Locate the cell with the specified text and output its (X, Y) center coordinate. 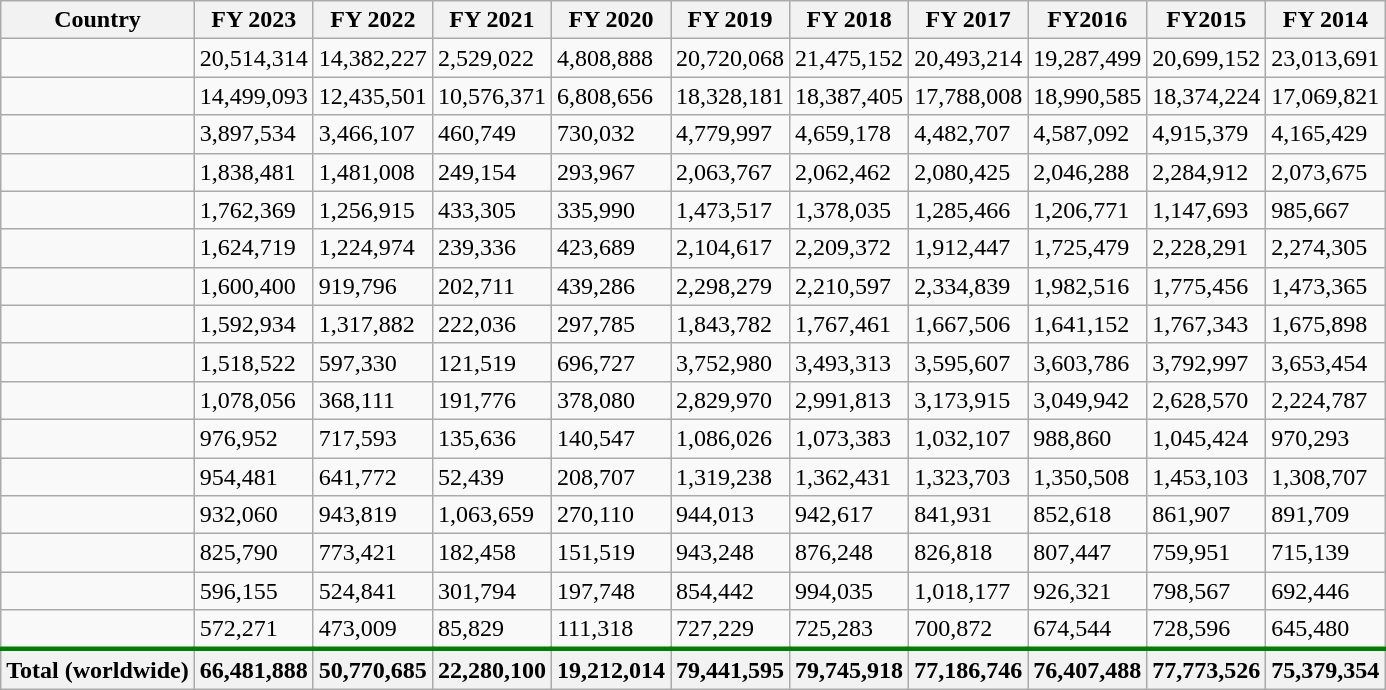
FY 2014 (1326, 20)
1,675,898 (1326, 324)
4,587,092 (1088, 134)
FY 2023 (254, 20)
970,293 (1326, 438)
17,788,008 (968, 96)
460,749 (492, 134)
1,308,707 (1326, 477)
18,328,181 (730, 96)
14,382,227 (372, 58)
976,952 (254, 438)
3,752,980 (730, 362)
994,035 (850, 591)
FY 2019 (730, 20)
23,013,691 (1326, 58)
2,209,372 (850, 248)
378,080 (610, 400)
2,210,597 (850, 286)
988,860 (1088, 438)
2,046,288 (1088, 172)
727,229 (730, 630)
151,519 (610, 553)
572,271 (254, 630)
1,453,103 (1206, 477)
728,596 (1206, 630)
2,104,617 (730, 248)
2,529,022 (492, 58)
954,481 (254, 477)
943,819 (372, 515)
692,446 (1326, 591)
1,350,508 (1088, 477)
1,667,506 (968, 324)
852,618 (1088, 515)
1,224,974 (372, 248)
66,481,888 (254, 669)
433,305 (492, 210)
597,330 (372, 362)
4,808,888 (610, 58)
826,818 (968, 553)
2,829,970 (730, 400)
20,720,068 (730, 58)
Total (worldwide) (98, 669)
293,967 (610, 172)
773,421 (372, 553)
730,032 (610, 134)
14,499,093 (254, 96)
3,897,534 (254, 134)
1,063,659 (492, 515)
1,725,479 (1088, 248)
3,466,107 (372, 134)
182,458 (492, 553)
717,593 (372, 438)
1,641,152 (1088, 324)
1,912,447 (968, 248)
19,287,499 (1088, 58)
700,872 (968, 630)
20,699,152 (1206, 58)
674,544 (1088, 630)
4,165,429 (1326, 134)
18,990,585 (1088, 96)
1,147,693 (1206, 210)
1,032,107 (968, 438)
FY 2021 (492, 20)
1,285,466 (968, 210)
3,173,915 (968, 400)
85,829 (492, 630)
439,286 (610, 286)
111,318 (610, 630)
825,790 (254, 553)
79,441,595 (730, 669)
841,931 (968, 515)
1,317,882 (372, 324)
423,689 (610, 248)
2,334,839 (968, 286)
222,036 (492, 324)
1,473,517 (730, 210)
3,049,942 (1088, 400)
3,653,454 (1326, 362)
2,224,787 (1326, 400)
FY 2020 (610, 20)
2,228,291 (1206, 248)
79,745,918 (850, 669)
641,772 (372, 477)
270,110 (610, 515)
1,086,026 (730, 438)
77,773,526 (1206, 669)
1,982,516 (1088, 286)
368,111 (372, 400)
4,779,997 (730, 134)
1,045,424 (1206, 438)
1,767,461 (850, 324)
10,576,371 (492, 96)
76,407,488 (1088, 669)
77,186,746 (968, 669)
473,009 (372, 630)
249,154 (492, 172)
FY2016 (1088, 20)
2,063,767 (730, 172)
4,915,379 (1206, 134)
1,767,343 (1206, 324)
75,379,354 (1326, 669)
52,439 (492, 477)
18,387,405 (850, 96)
135,636 (492, 438)
715,139 (1326, 553)
20,514,314 (254, 58)
1,073,383 (850, 438)
1,206,771 (1088, 210)
1,378,035 (850, 210)
21,475,152 (850, 58)
4,659,178 (850, 134)
2,991,813 (850, 400)
208,707 (610, 477)
932,060 (254, 515)
Country (98, 20)
3,603,786 (1088, 362)
807,447 (1088, 553)
20,493,214 (968, 58)
1,518,522 (254, 362)
2,062,462 (850, 172)
1,624,719 (254, 248)
943,248 (730, 553)
926,321 (1088, 591)
1,481,008 (372, 172)
17,069,821 (1326, 96)
6,808,656 (610, 96)
2,080,425 (968, 172)
297,785 (610, 324)
1,473,365 (1326, 286)
596,155 (254, 591)
1,256,915 (372, 210)
4,482,707 (968, 134)
2,284,912 (1206, 172)
1,600,400 (254, 286)
725,283 (850, 630)
2,298,279 (730, 286)
1,078,056 (254, 400)
985,667 (1326, 210)
202,711 (492, 286)
2,073,675 (1326, 172)
1,592,934 (254, 324)
1,843,782 (730, 324)
798,567 (1206, 591)
FY 2018 (850, 20)
301,794 (492, 591)
854,442 (730, 591)
22,280,100 (492, 669)
19,212,014 (610, 669)
50,770,685 (372, 669)
1,319,238 (730, 477)
335,990 (610, 210)
3,792,997 (1206, 362)
3,595,607 (968, 362)
1,762,369 (254, 210)
191,776 (492, 400)
FY2015 (1206, 20)
239,336 (492, 248)
759,951 (1206, 553)
140,547 (610, 438)
944,013 (730, 515)
12,435,501 (372, 96)
1,838,481 (254, 172)
FY 2022 (372, 20)
861,907 (1206, 515)
919,796 (372, 286)
1,018,177 (968, 591)
2,628,570 (1206, 400)
121,519 (492, 362)
197,748 (610, 591)
942,617 (850, 515)
1,362,431 (850, 477)
1,323,703 (968, 477)
18,374,224 (1206, 96)
645,480 (1326, 630)
2,274,305 (1326, 248)
3,493,313 (850, 362)
524,841 (372, 591)
876,248 (850, 553)
1,775,456 (1206, 286)
FY 2017 (968, 20)
696,727 (610, 362)
891,709 (1326, 515)
